Extract the [x, y] coordinate from the center of the cell holding the provided text.  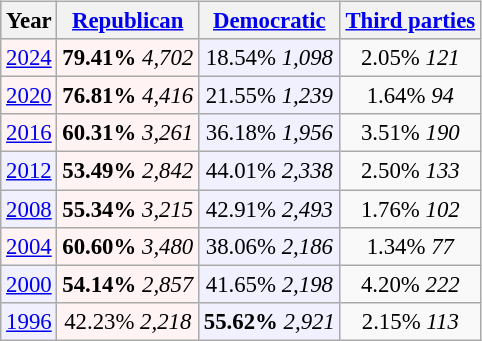
1996 [29, 321]
18.54% 1,098 [270, 58]
21.55% 1,239 [270, 96]
38.06% 2,186 [270, 246]
2000 [29, 284]
42.91% 2,493 [270, 209]
55.34% 3,215 [128, 209]
2020 [29, 96]
41.65% 2,198 [270, 284]
2008 [29, 209]
2004 [29, 246]
76.81% 4,416 [128, 96]
2.05% 121 [410, 58]
54.14% 2,857 [128, 284]
2.50% 133 [410, 171]
Year [29, 21]
4.20% 222 [410, 284]
1.34% 77 [410, 246]
2.15% 113 [410, 321]
2012 [29, 171]
53.49% 2,842 [128, 171]
Republican [128, 21]
44.01% 2,338 [270, 171]
55.62% 2,921 [270, 321]
Democratic [270, 21]
1.64% 94 [410, 96]
Third parties [410, 21]
1.76% 102 [410, 209]
79.41% 4,702 [128, 58]
3.51% 190 [410, 133]
36.18% 1,956 [270, 133]
2024 [29, 58]
2016 [29, 133]
42.23% 2,218 [128, 321]
60.31% 3,261 [128, 133]
60.60% 3,480 [128, 246]
